Output the [X, Y] coordinate of the center of the cell containing the given text.  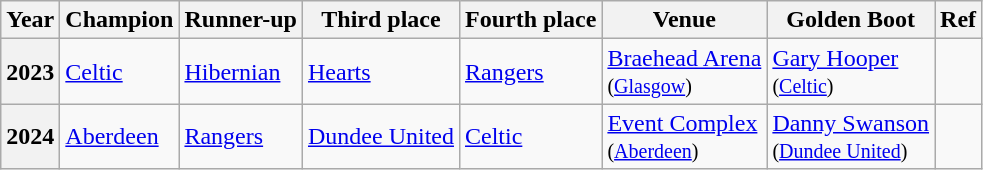
Third place [380, 20]
Golden Boot [851, 20]
Event Complex(Aberdeen) [684, 136]
Dundee United [380, 136]
2023 [30, 72]
Hibernian [241, 72]
Ref [958, 20]
Venue [684, 20]
Champion [120, 20]
Runner-up [241, 20]
Aberdeen [120, 136]
Gary Hooper(Celtic) [851, 72]
Fourth place [530, 20]
Hearts [380, 72]
2024 [30, 136]
Danny Swanson(Dundee United) [851, 136]
Braehead Arena(Glasgow) [684, 72]
Year [30, 20]
